Determine the [x, y] coordinate at the center of the cell enclosing the given text.  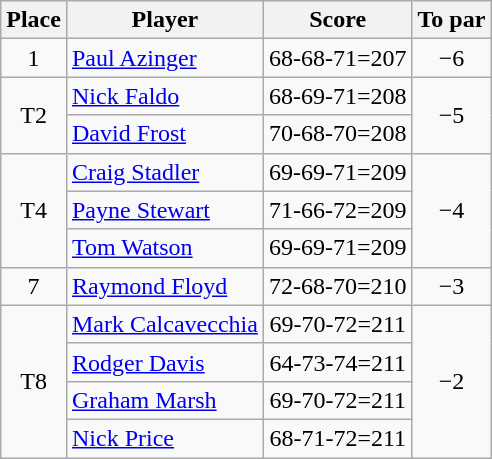
71-66-72=209 [338, 210]
68-69-71=208 [338, 96]
Craig Stadler [164, 172]
72-68-70=210 [338, 286]
Player [164, 20]
T4 [34, 210]
68-71-72=211 [338, 438]
Tom Watson [164, 248]
Nick Price [164, 438]
Paul Azinger [164, 58]
1 [34, 58]
64-73-74=211 [338, 362]
−3 [452, 286]
T2 [34, 115]
7 [34, 286]
Place [34, 20]
70-68-70=208 [338, 134]
Payne Stewart [164, 210]
Rodger Davis [164, 362]
Score [338, 20]
Mark Calcavecchia [164, 324]
68-68-71=207 [338, 58]
Graham Marsh [164, 400]
−2 [452, 381]
−4 [452, 210]
Raymond Floyd [164, 286]
David Frost [164, 134]
T8 [34, 381]
To par [452, 20]
−5 [452, 115]
−6 [452, 58]
Nick Faldo [164, 96]
